From the cell containing the given text, extract its center point as [X, Y] coordinate. 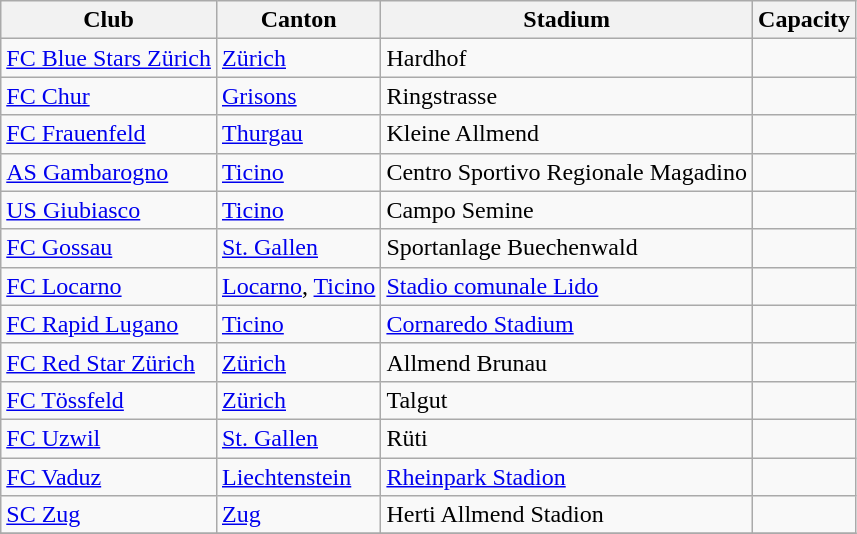
Talgut [567, 400]
Locarno, Ticino [298, 286]
Liechtenstein [298, 477]
US Giubiasco [109, 210]
FC Locarno [109, 286]
Grisons [298, 96]
Ringstrasse [567, 96]
Sportanlage Buechenwald [567, 248]
FC Frauenfeld [109, 134]
FC Chur [109, 96]
Club [109, 20]
FC Gossau [109, 248]
Rüti [567, 438]
FC Tössfeld [109, 400]
Capacity [804, 20]
Centro Sportivo Regionale Magadino [567, 172]
Allmend Brunau [567, 362]
Rheinpark Stadion [567, 477]
Campo Semine [567, 210]
FC Blue Stars Zürich [109, 58]
SC Zug [109, 515]
Herti Allmend Stadion [567, 515]
Stadio comunale Lido [567, 286]
Stadium [567, 20]
FC Rapid Lugano [109, 324]
FC Uzwil [109, 438]
Kleine Allmend [567, 134]
Hardhof [567, 58]
Cornaredo Stadium [567, 324]
Canton [298, 20]
FC Vaduz [109, 477]
Zug [298, 515]
Thurgau [298, 134]
AS Gambarogno [109, 172]
FC Red Star Zürich [109, 362]
